Capture the cell that displays the provided text and extract its [X, Y] central coordinate. 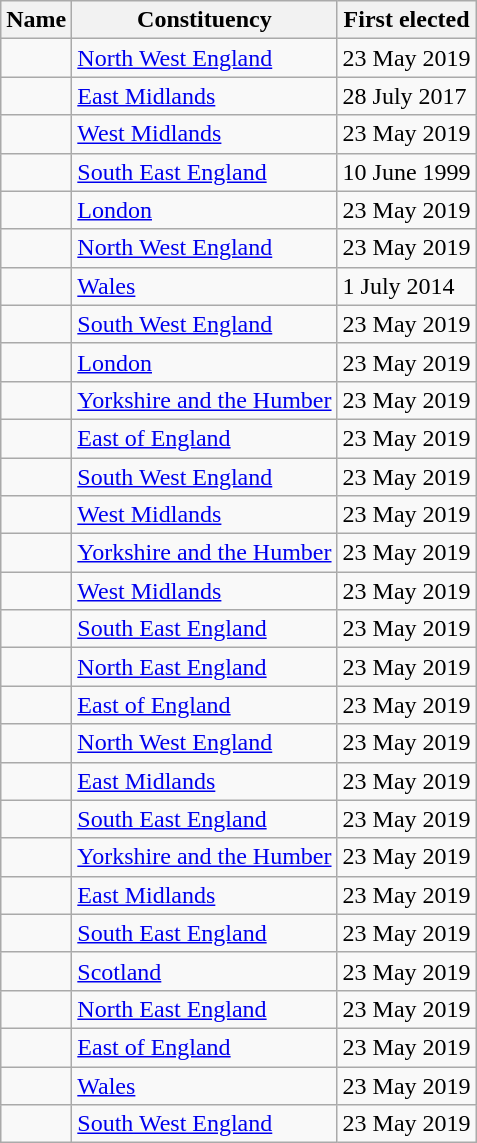
1 July 2014 [406, 286]
Scotland [204, 971]
Name [36, 20]
28 July 2017 [406, 96]
Constituency [204, 20]
First elected [406, 20]
10 June 1999 [406, 172]
